Output the (X, Y) coordinate of the center of the cell containing the given text.  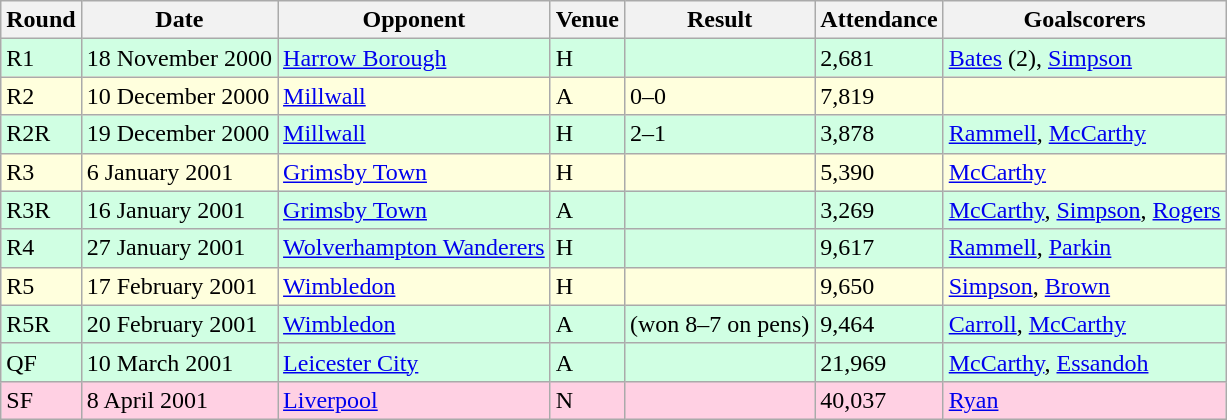
19 December 2000 (179, 134)
Goalscorers (1084, 20)
SF (41, 400)
Date (179, 20)
R2R (41, 134)
3,878 (879, 134)
QF (41, 362)
Opponent (414, 20)
R3R (41, 210)
N (587, 400)
2,681 (879, 58)
7,819 (879, 96)
Attendance (879, 20)
17 February 2001 (179, 286)
McCarthy, Simpson, Rogers (1084, 210)
R1 (41, 58)
Venue (587, 20)
Wolverhampton Wanderers (414, 248)
Carroll, McCarthy (1084, 324)
R5R (41, 324)
(won 8–7 on pens) (719, 324)
Bates (2), Simpson (1084, 58)
21,969 (879, 362)
R4 (41, 248)
Ryan (1084, 400)
Round (41, 20)
20 February 2001 (179, 324)
R2 (41, 96)
Simpson, Brown (1084, 286)
Harrow Borough (414, 58)
2–1 (719, 134)
0–0 (719, 96)
18 November 2000 (179, 58)
9,617 (879, 248)
40,037 (879, 400)
Rammell, McCarthy (1084, 134)
Liverpool (414, 400)
3,269 (879, 210)
R5 (41, 286)
5,390 (879, 172)
8 April 2001 (179, 400)
McCarthy (1084, 172)
27 January 2001 (179, 248)
McCarthy, Essandoh (1084, 362)
9,650 (879, 286)
16 January 2001 (179, 210)
6 January 2001 (179, 172)
Leicester City (414, 362)
Result (719, 20)
9,464 (879, 324)
10 December 2000 (179, 96)
10 March 2001 (179, 362)
Rammell, Parkin (1084, 248)
R3 (41, 172)
